Locate the cell with the specified text and output its [x, y] center coordinate. 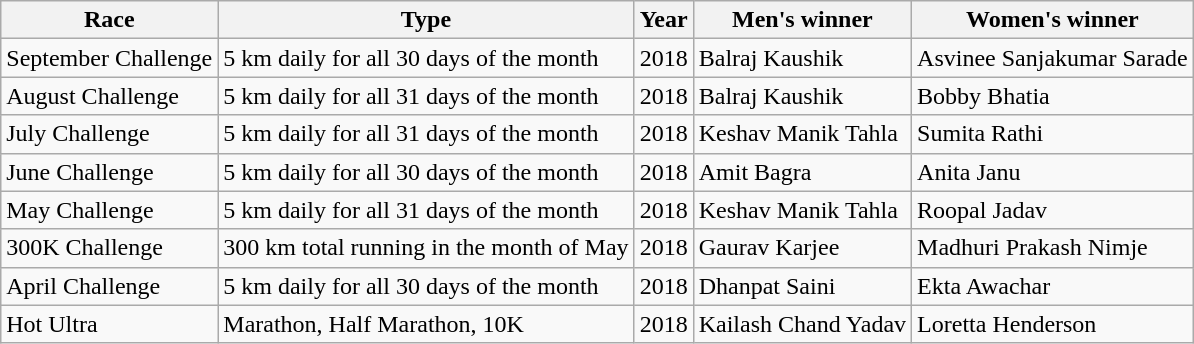
300K Challenge [110, 248]
Anita Janu [1053, 172]
Kailash Chand Yadav [802, 324]
May Challenge [110, 210]
Women's winner [1053, 20]
September Challenge [110, 58]
Year [664, 20]
300 km total running in the month of May [426, 248]
June Challenge [110, 172]
April Challenge [110, 286]
August Challenge [110, 96]
Amit Bagra [802, 172]
Madhuri Prakash Nimje [1053, 248]
July Challenge [110, 134]
Hot Ultra [110, 324]
Roopal Jadav [1053, 210]
Bobby Bhatia [1053, 96]
Type [426, 20]
Loretta Henderson [1053, 324]
Marathon, Half Marathon, 10K [426, 324]
Dhanpat Saini [802, 286]
Gaurav Karjee [802, 248]
Ekta Awachar [1053, 286]
Sumita Rathi [1053, 134]
Race [110, 20]
Asvinee Sanjakumar Sarade [1053, 58]
Men's winner [802, 20]
